Provide the [X, Y] coordinate of the cell's center where the given text is located.  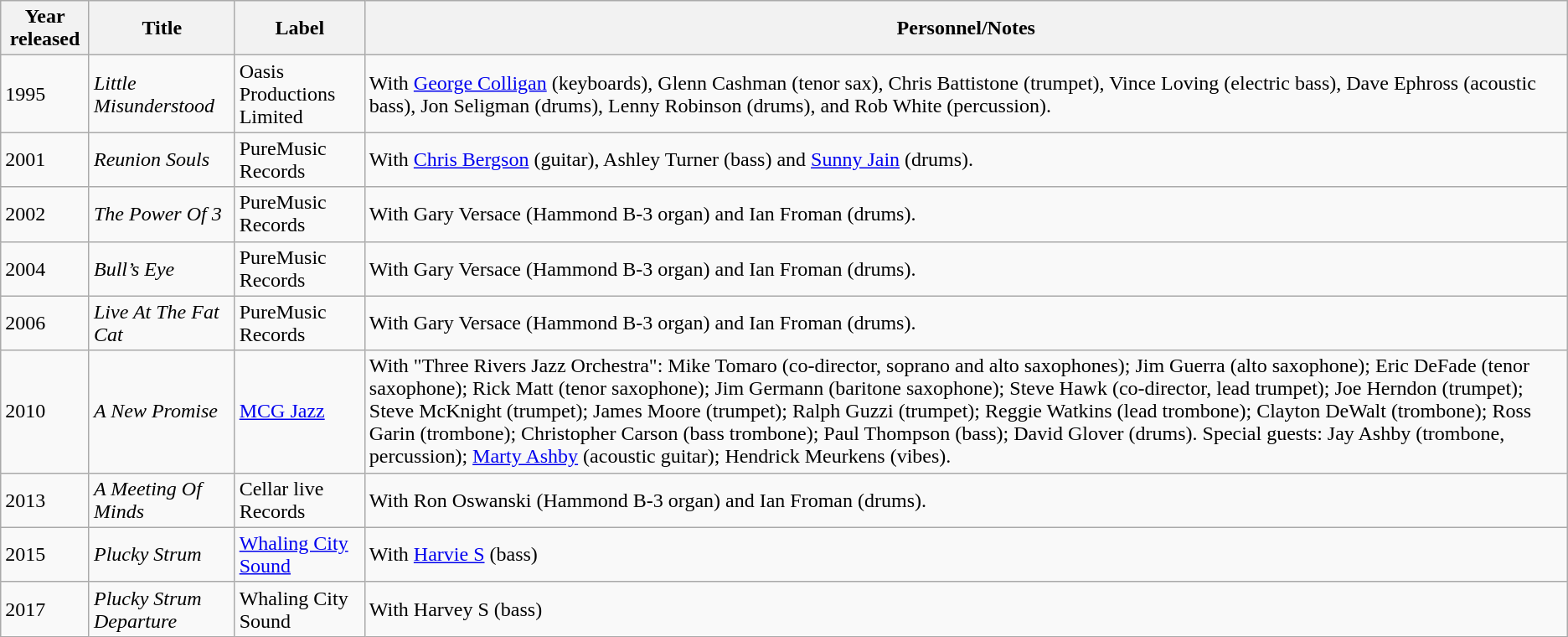
MCG Jazz [300, 412]
Oasis Productions Limited [300, 94]
2017 [45, 609]
2006 [45, 324]
Plucky Strum [162, 555]
With Harvey S (bass) [966, 609]
Year released [45, 28]
2010 [45, 412]
2015 [45, 555]
Label [300, 28]
A New Promise [162, 412]
Live At The Fat Cat [162, 324]
1995 [45, 94]
With Ron Oswanski (Hammond B-3 organ) and Ian Froman (drums). [966, 500]
Bull’s Eye [162, 268]
2004 [45, 268]
Title [162, 28]
2002 [45, 215]
2013 [45, 500]
Cellar live Records [300, 500]
2001 [45, 159]
Personnel/Notes [966, 28]
A Meeting Of Minds [162, 500]
Plucky Strum Departure [162, 609]
The Power Of 3 [162, 215]
Reunion Souls [162, 159]
With Chris Bergson (guitar), Ashley Turner (bass) and Sunny Jain (drums). [966, 159]
With Harvie S (bass) [966, 555]
Little Misunderstood [162, 94]
